Output the (X, Y) coordinate of the center of the cell containing the given text.  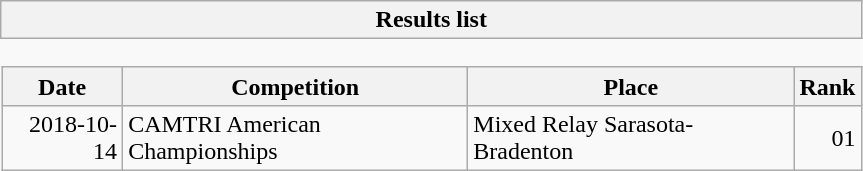
Rank (828, 86)
Results list (432, 20)
2018-10-14 (62, 138)
Date (62, 86)
CAMTRI American Championships (296, 138)
Mixed Relay Sarasota-Bradenton (631, 138)
Place (631, 86)
Competition (296, 86)
01 (828, 138)
